Locate the cell with the specified text and output its (x, y) center coordinate. 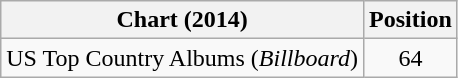
Chart (2014) (182, 20)
64 (411, 58)
Position (411, 20)
US Top Country Albums (Billboard) (182, 58)
